Return the [X, Y] coordinate for the center point of the cell that contains the specified text.  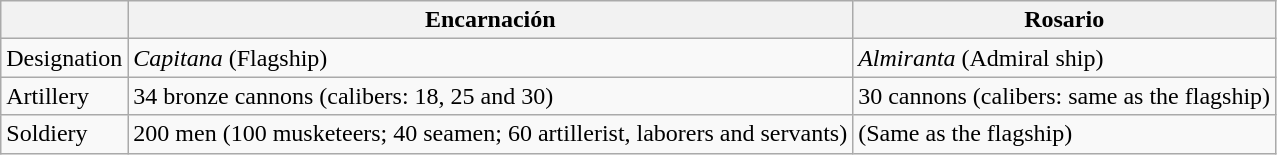
(Same as the flagship) [1064, 134]
200 men (100 musketeers; 40 seamen; 60 artillerist, laborers and servants) [490, 134]
Artillery [64, 96]
Capitana (Flagship) [490, 58]
30 cannons (calibers: same as the flagship) [1064, 96]
Encarnación [490, 20]
Designation [64, 58]
Soldiery [64, 134]
Almiranta (Admiral ship) [1064, 58]
Rosario [1064, 20]
34 bronze cannons (calibers: 18, 25 and 30) [490, 96]
